Locate the cell with the specified text and output its (X, Y) center coordinate. 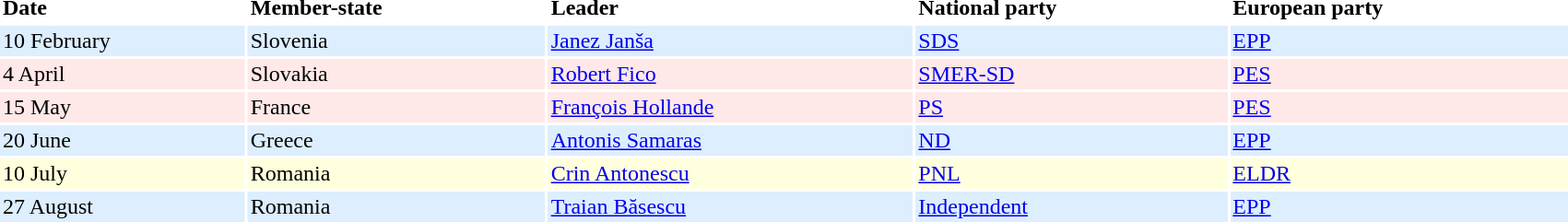
Traian Băsescu (731, 206)
ELDR (1398, 173)
20 June (123, 140)
10 July (123, 173)
4 April (123, 74)
10 February (123, 41)
SDS (1071, 41)
Robert Fico (731, 74)
15 May (123, 107)
Slovenia (396, 41)
Crin Antonescu (731, 173)
François Hollande (731, 107)
Slovakia (396, 74)
ND (1071, 140)
27 August (123, 206)
SMER-SD (1071, 74)
France (396, 107)
Janez Janša (731, 41)
PNL (1071, 173)
Antonis Samaras (731, 140)
Independent (1071, 206)
PS (1071, 107)
Greece (396, 140)
